Find where the given text appears and provide that cell's center as [X, Y] coordinate. 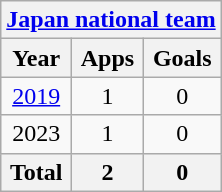
Apps [108, 58]
Goals [182, 58]
Year [36, 58]
Japan national team [111, 20]
2023 [36, 134]
2019 [36, 96]
Total [36, 172]
2 [108, 172]
